Output the [X, Y] coordinate of the center of the cell containing the given text.  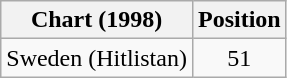
51 [239, 58]
Position [239, 20]
Chart (1998) [97, 20]
Sweden (Hitlistan) [97, 58]
